Return [X, Y] of the center of cell containing provided text 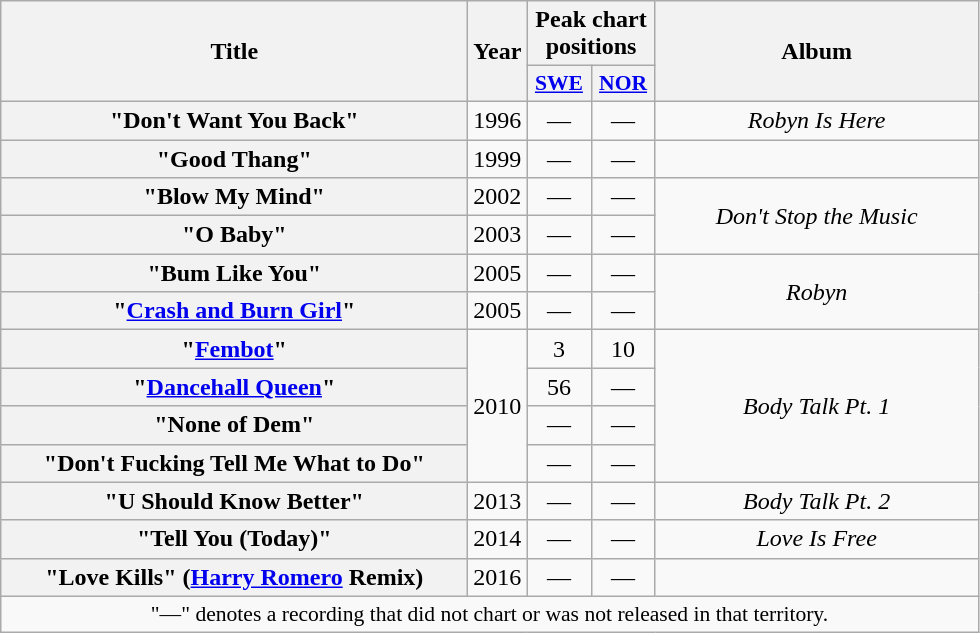
1999 [498, 159]
"Tell You (Today)" [234, 539]
2010 [498, 406]
"U Should Know Better" [234, 501]
2014 [498, 539]
NOR [623, 84]
"Dancehall Queen" [234, 387]
Robyn [816, 292]
"Love Kills" (Harry Romero Remix) [234, 577]
Peak chart positions [591, 34]
2016 [498, 577]
"O Baby" [234, 235]
2003 [498, 235]
"Don't Want You Back" [234, 120]
"Good Thang" [234, 159]
2013 [498, 501]
"—" denotes a recording that did not chart or was not released in that territory. [490, 614]
Title [234, 52]
"Crash and Burn Girl" [234, 311]
"None of Dem" [234, 425]
56 [559, 387]
Year [498, 52]
Body Talk Pt. 2 [816, 501]
3 [559, 349]
"Blow My Mind" [234, 197]
10 [623, 349]
"Don't Fucking Tell Me What to Do" [234, 463]
SWE [559, 84]
2002 [498, 197]
Album [816, 52]
Body Talk Pt. 1 [816, 406]
1996 [498, 120]
"Bum Like You" [234, 273]
"Fembot" [234, 349]
Robyn Is Here [816, 120]
Don't Stop the Music [816, 216]
Love Is Free [816, 539]
